Pinpoint the cell where the given text exists, returning its [X, Y] midpoint coordinate. 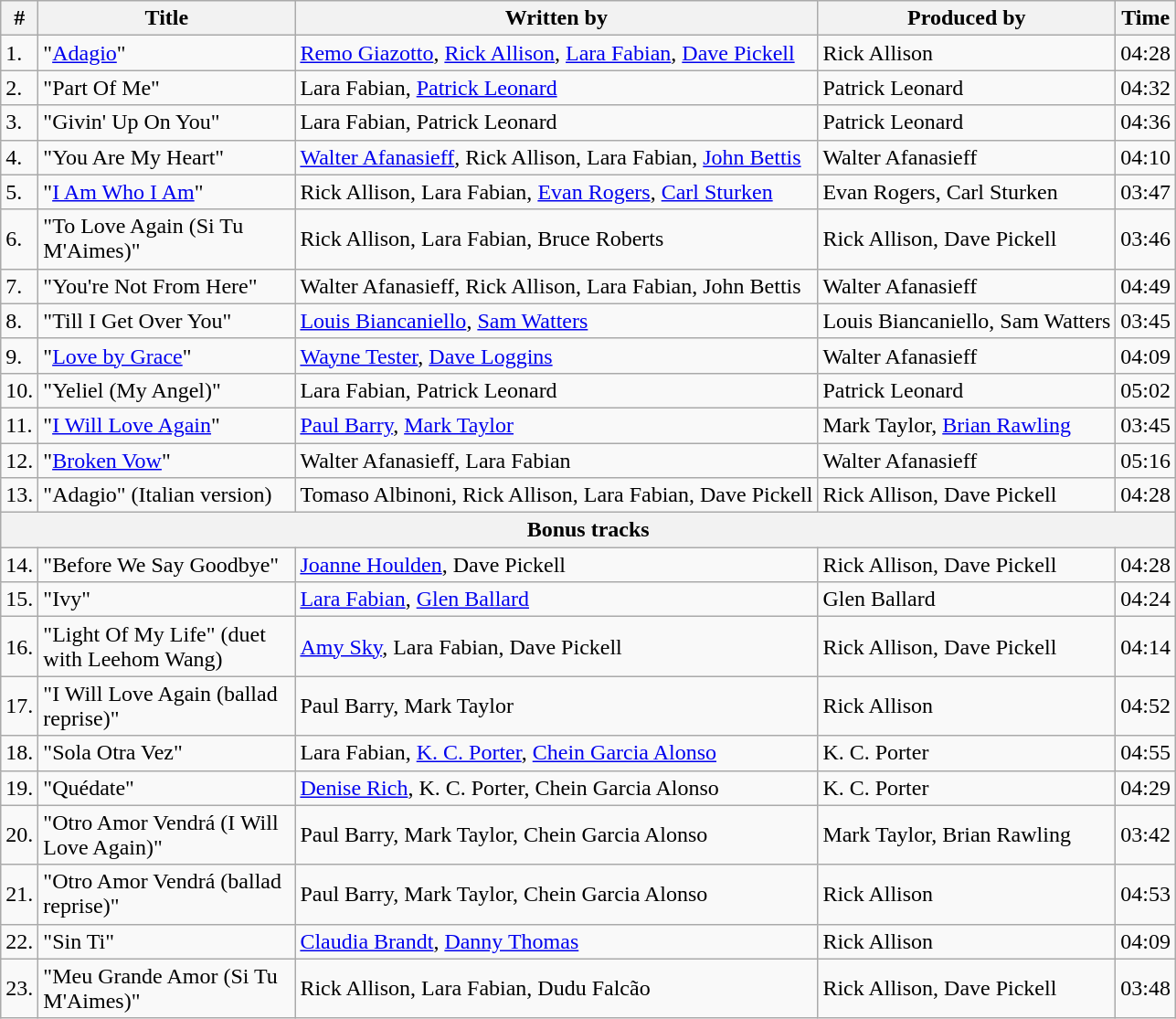
Written by [556, 18]
Wayne Tester, Dave Loggins [556, 356]
3. [20, 122]
9. [20, 356]
04:53 [1146, 894]
4. [20, 157]
Glen Ballard [967, 600]
14. [20, 565]
Amy Sky, Lara Fabian, Dave Pickell [556, 647]
13. [20, 495]
"Broken Vow" [166, 460]
"I Will Love Again" [166, 425]
Time [1146, 18]
03:42 [1146, 835]
04:36 [1146, 122]
10. [20, 390]
Produced by [967, 18]
04:55 [1146, 753]
"Before We Say Goodbye" [166, 565]
05:02 [1146, 390]
Rick Allison, Lara Fabian, Evan Rogers, Carl Sturken [556, 192]
"Light Of My Life" (duet with Leehom Wang) [166, 647]
"Sin Ti" [166, 941]
04:24 [1146, 600]
Rick Allison, Lara Fabian, Bruce Roberts [556, 239]
8. [20, 321]
15. [20, 600]
Rick Allison, Lara Fabian, Dudu Falcão [556, 989]
"I Will Love Again (ballad reprise)" [166, 706]
"Adagio" [166, 53]
03:47 [1146, 192]
"Quédate" [166, 788]
Evan Rogers, Carl Sturken [967, 192]
Title [166, 18]
12. [20, 460]
Walter Afanasieff, Lara Fabian [556, 460]
19. [20, 788]
"Sola Otra Vez" [166, 753]
04:10 [1146, 157]
04:32 [1146, 88]
03:48 [1146, 989]
04:29 [1146, 788]
"Part Of Me" [166, 88]
"You're Not From Here" [166, 286]
05:16 [1146, 460]
"Yeliel (My Angel)" [166, 390]
"Otro Amor Vendrá (ballad reprise)" [166, 894]
22. [20, 941]
04:14 [1146, 647]
"Love by Grace" [166, 356]
1. [20, 53]
04:52 [1146, 706]
5. [20, 192]
2. [20, 88]
Bonus tracks [588, 530]
Joanne Houlden, Dave Pickell [556, 565]
Claudia Brandt, Danny Thomas [556, 941]
6. [20, 239]
16. [20, 647]
Tomaso Albinoni, Rick Allison, Lara Fabian, Dave Pickell [556, 495]
Denise Rich, K. C. Porter, Chein Garcia Alonso [556, 788]
Remo Giazotto, Rick Allison, Lara Fabian, Dave Pickell [556, 53]
"To Love Again (Si Tu M'Aimes)" [166, 239]
Lara Fabian, K. C. Porter, Chein Garcia Alonso [556, 753]
11. [20, 425]
7. [20, 286]
"Givin' Up On You" [166, 122]
"Ivy" [166, 600]
23. [20, 989]
"You Are My Heart" [166, 157]
Lara Fabian, Glen Ballard [556, 600]
"Meu Grande Amor (Si Tu M'Aimes)" [166, 989]
"Otro Amor Vendrá (I Will Love Again)" [166, 835]
03:46 [1146, 239]
18. [20, 753]
20. [20, 835]
21. [20, 894]
"Till I Get Over You" [166, 321]
# [20, 18]
"I Am Who I Am" [166, 192]
04:49 [1146, 286]
"Adagio" (Italian version) [166, 495]
17. [20, 706]
